For the text-containing cell, return its midpoint in (x, y) coordinate format. 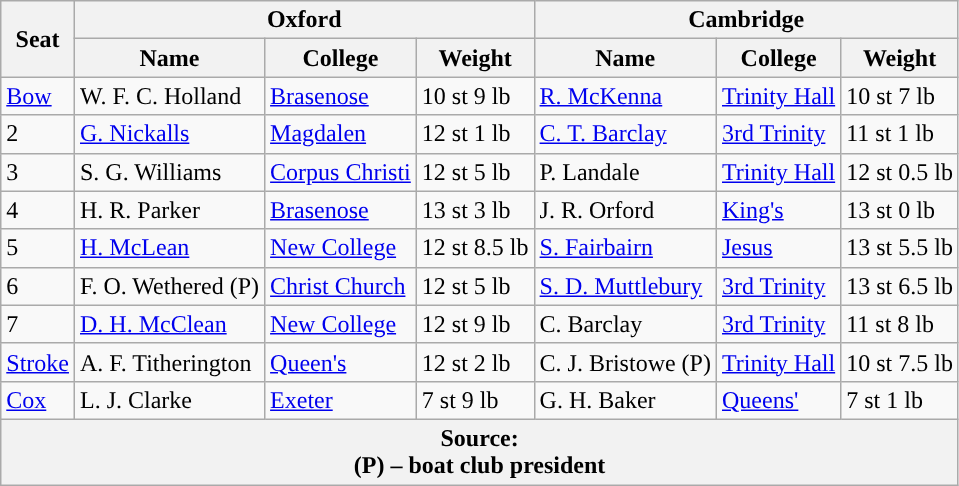
King's (778, 210)
11 st 1 lb (900, 134)
13 st 6.5 lb (900, 286)
J. R. Orford (625, 210)
C. J. Bristowe (P) (625, 362)
11 st 8 lb (900, 324)
S. D. Muttlebury (625, 286)
G. Nickalls (169, 134)
Stroke (38, 362)
H. R. Parker (169, 210)
6 (38, 286)
12 st 1 lb (475, 134)
10 st 7.5 lb (900, 362)
3 (38, 172)
13 st 3 lb (475, 210)
R. McKenna (625, 96)
10 st 7 lb (900, 96)
7 st 1 lb (900, 400)
Christ Church (341, 286)
13 st 0 lb (900, 210)
12 st 2 lb (475, 362)
A. F. Titherington (169, 362)
12 st 0.5 lb (900, 172)
7 st 9 lb (475, 400)
Source:(P) – boat club president (480, 452)
12 st 9 lb (475, 324)
12 st 8.5 lb (475, 248)
5 (38, 248)
G. H. Baker (625, 400)
7 (38, 324)
Queens' (778, 400)
F. O. Wethered (P) (169, 286)
D. H. McClean (169, 324)
W. F. C. Holland (169, 96)
H. McLean (169, 248)
2 (38, 134)
C. Barclay (625, 324)
S. G. Williams (169, 172)
Cambridge (746, 20)
4 (38, 210)
Oxford (304, 20)
Exeter (341, 400)
10 st 9 lb (475, 96)
Seat (38, 39)
Jesus (778, 248)
S. Fairbairn (625, 248)
Corpus Christi (341, 172)
Queen's (341, 362)
Cox (38, 400)
L. J. Clarke (169, 400)
13 st 5.5 lb (900, 248)
C. T. Barclay (625, 134)
Bow (38, 96)
Magdalen (341, 134)
P. Landale (625, 172)
